Output the (x, y) coordinate of the center of the cell containing the given text.  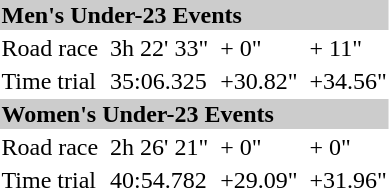
Time trial (50, 81)
35:06.325 (160, 81)
+30.82" (259, 81)
2h 26' 21" (160, 147)
Women's Under-23 Events (194, 114)
Men's Under-23 Events (194, 15)
+ 11" (348, 48)
+34.56" (348, 81)
3h 22' 33" (160, 48)
